Identify which cell holds the provided text, then report its (X, Y) central coordinate. 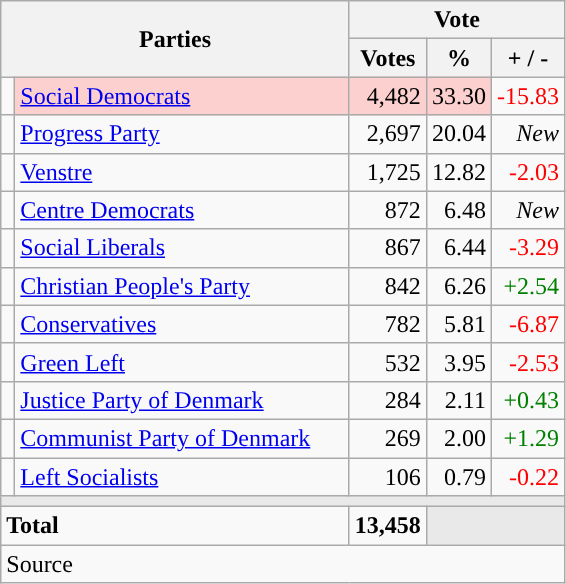
842 (388, 286)
20.04 (458, 134)
2,697 (388, 134)
Left Socialists (182, 477)
Social Liberals (182, 248)
Conservatives (182, 324)
Vote (456, 20)
-2.53 (528, 362)
269 (388, 438)
Total (176, 526)
Communist Party of Denmark (182, 438)
Green Left (182, 362)
-3.29 (528, 248)
-2.03 (528, 172)
Christian People's Party (182, 286)
106 (388, 477)
782 (388, 324)
867 (388, 248)
13,458 (388, 526)
2.00 (458, 438)
% (458, 58)
284 (388, 400)
+ / - (528, 58)
0.79 (458, 477)
6.44 (458, 248)
Social Democrats (182, 96)
1,725 (388, 172)
4,482 (388, 96)
Justice Party of Denmark (182, 400)
Source (283, 564)
-15.83 (528, 96)
-0.22 (528, 477)
+2.54 (528, 286)
33.30 (458, 96)
Votes (388, 58)
872 (388, 210)
Venstre (182, 172)
532 (388, 362)
5.81 (458, 324)
6.48 (458, 210)
6.26 (458, 286)
-6.87 (528, 324)
3.95 (458, 362)
Parties (176, 39)
+0.43 (528, 400)
+1.29 (528, 438)
Centre Democrats (182, 210)
Progress Party (182, 134)
12.82 (458, 172)
2.11 (458, 400)
